Determine the [X, Y] coordinate at the center of the cell enclosing the given text.  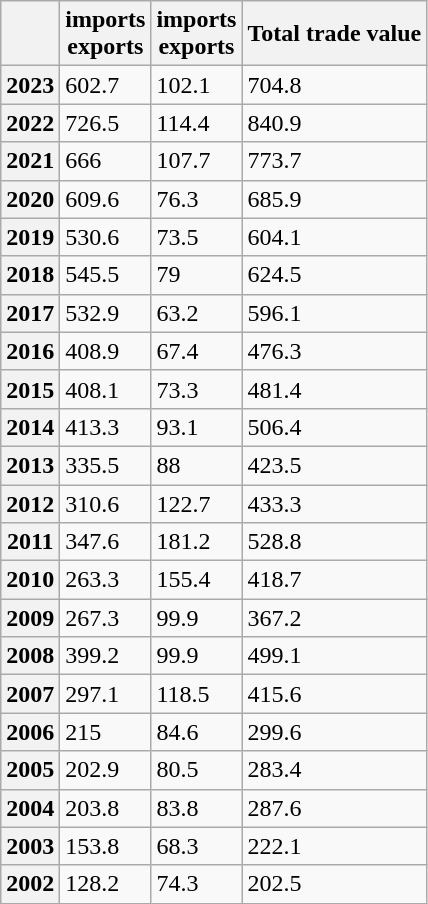
604.1 [334, 237]
263.3 [106, 580]
88 [196, 465]
602.7 [106, 85]
367.2 [334, 618]
2015 [30, 389]
481.4 [334, 389]
408.1 [106, 389]
63.2 [196, 313]
433.3 [334, 503]
215 [106, 732]
506.4 [334, 427]
2011 [30, 542]
73.3 [196, 389]
423.5 [334, 465]
2008 [30, 656]
107.7 [196, 161]
153.8 [106, 846]
267.3 [106, 618]
476.3 [334, 351]
2002 [30, 884]
624.5 [334, 275]
2017 [30, 313]
726.5 [106, 123]
2006 [30, 732]
2018 [30, 275]
415.6 [334, 694]
93.1 [196, 427]
67.4 [196, 351]
666 [106, 161]
299.6 [334, 732]
79 [196, 275]
408.9 [106, 351]
499.1 [334, 656]
2019 [30, 237]
2014 [30, 427]
2005 [30, 770]
114.4 [196, 123]
335.5 [106, 465]
773.7 [334, 161]
202.5 [334, 884]
609.6 [106, 199]
2023 [30, 85]
74.3 [196, 884]
297.1 [106, 694]
68.3 [196, 846]
596.1 [334, 313]
2009 [30, 618]
102.1 [196, 85]
2016 [30, 351]
283.4 [334, 770]
532.9 [106, 313]
73.5 [196, 237]
704.8 [334, 85]
2004 [30, 808]
2007 [30, 694]
418.7 [334, 580]
399.2 [106, 656]
Total trade value [334, 34]
80.5 [196, 770]
347.6 [106, 542]
2021 [30, 161]
2003 [30, 846]
203.8 [106, 808]
202.9 [106, 770]
530.6 [106, 237]
2022 [30, 123]
181.2 [196, 542]
84.6 [196, 732]
155.4 [196, 580]
128.2 [106, 884]
122.7 [196, 503]
310.6 [106, 503]
685.9 [334, 199]
2010 [30, 580]
840.9 [334, 123]
83.8 [196, 808]
287.6 [334, 808]
2012 [30, 503]
118.5 [196, 694]
76.3 [196, 199]
2013 [30, 465]
528.8 [334, 542]
222.1 [334, 846]
413.3 [106, 427]
545.5 [106, 275]
2020 [30, 199]
